Find where the given text appears and provide that cell's center as [X, Y] coordinate. 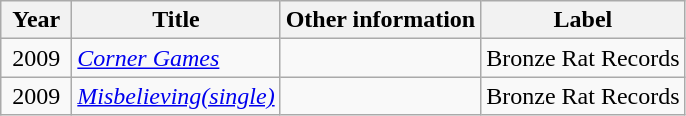
Year [36, 20]
Title [176, 20]
Corner Games [176, 58]
Other information [380, 20]
Label [583, 20]
Misbelieving(single) [176, 96]
